Scan for the cell matching the given text and deliver its [x, y] coordinate at center. 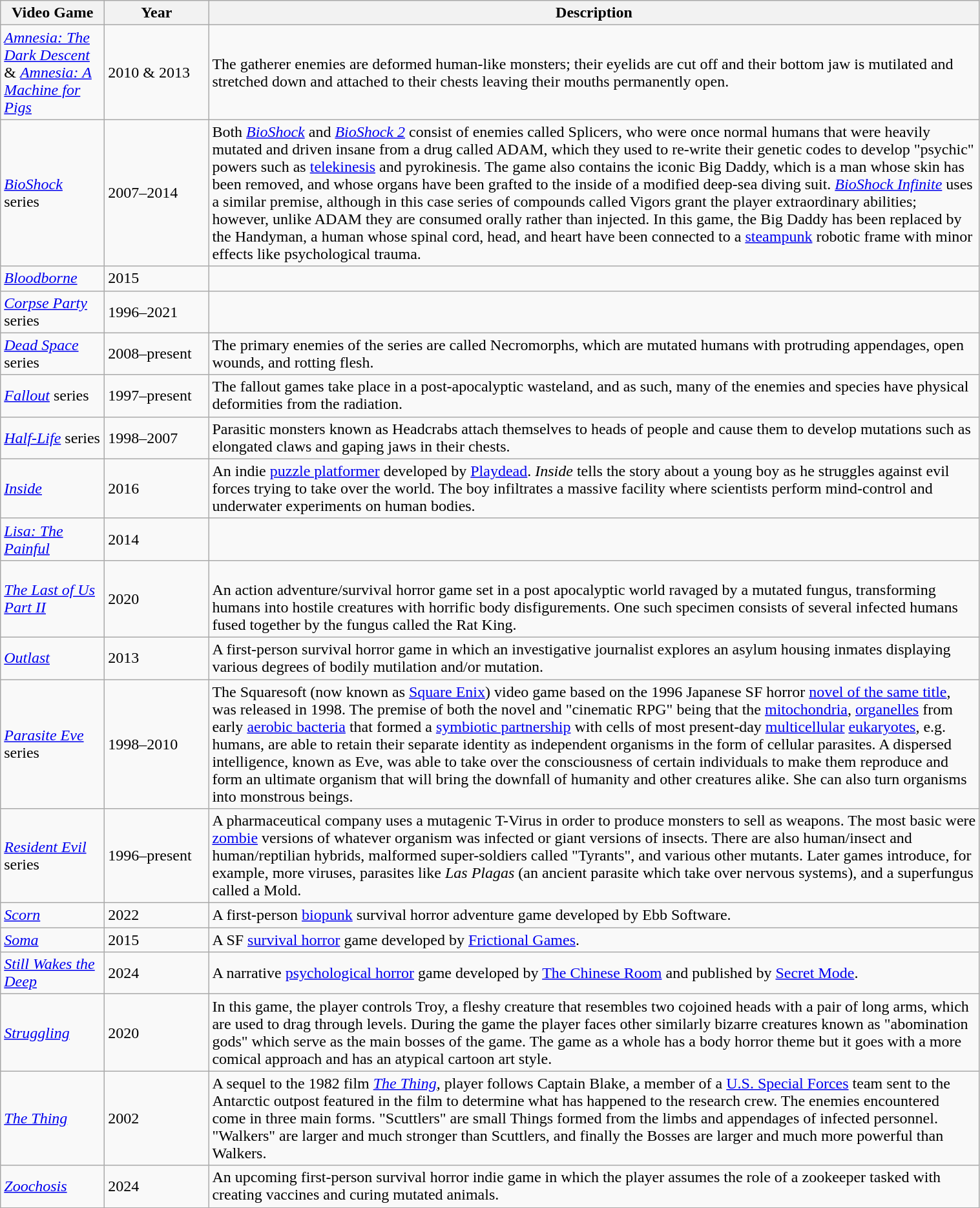
Zoochosis [53, 1186]
2007–2014 [156, 193]
BioShock series [53, 193]
Outlast [53, 658]
2008–present [156, 354]
2014 [156, 539]
Half-Life series [53, 438]
The Thing [53, 1118]
Video Game [53, 13]
Parasite Eve series [53, 744]
Corpse Party series [53, 311]
A narrative psychological horror game developed by The Chinese Room and published by Secret Mode. [594, 973]
Struggling [53, 1032]
2002 [156, 1118]
The Last of Us Part II [53, 598]
1996–2021 [156, 311]
Resident Evil series [53, 856]
Description [594, 13]
2013 [156, 658]
The primary enemies of the series are called Necromorphs, which are mutated humans with protruding appendages, open wounds, and rotting flesh. [594, 354]
A first-person biopunk survival horror adventure game developed by Ebb Software. [594, 915]
Lisa: The Painful [53, 539]
1998–2007 [156, 438]
Dead Space series [53, 354]
Amnesia: The Dark Descent & Amnesia: A Machine for Pigs [53, 72]
1997–present [156, 395]
2010 & 2013 [156, 72]
2022 [156, 915]
Year [156, 13]
Inside [53, 488]
Scorn [53, 915]
Fallout series [53, 395]
2016 [156, 488]
Bloodborne [53, 278]
1996–present [156, 856]
Soma [53, 940]
Still Wakes the Deep [53, 973]
1998–2010 [156, 744]
A SF survival horror game developed by Frictional Games. [594, 940]
